Locate the cell with the specified text and output its (x, y) center coordinate. 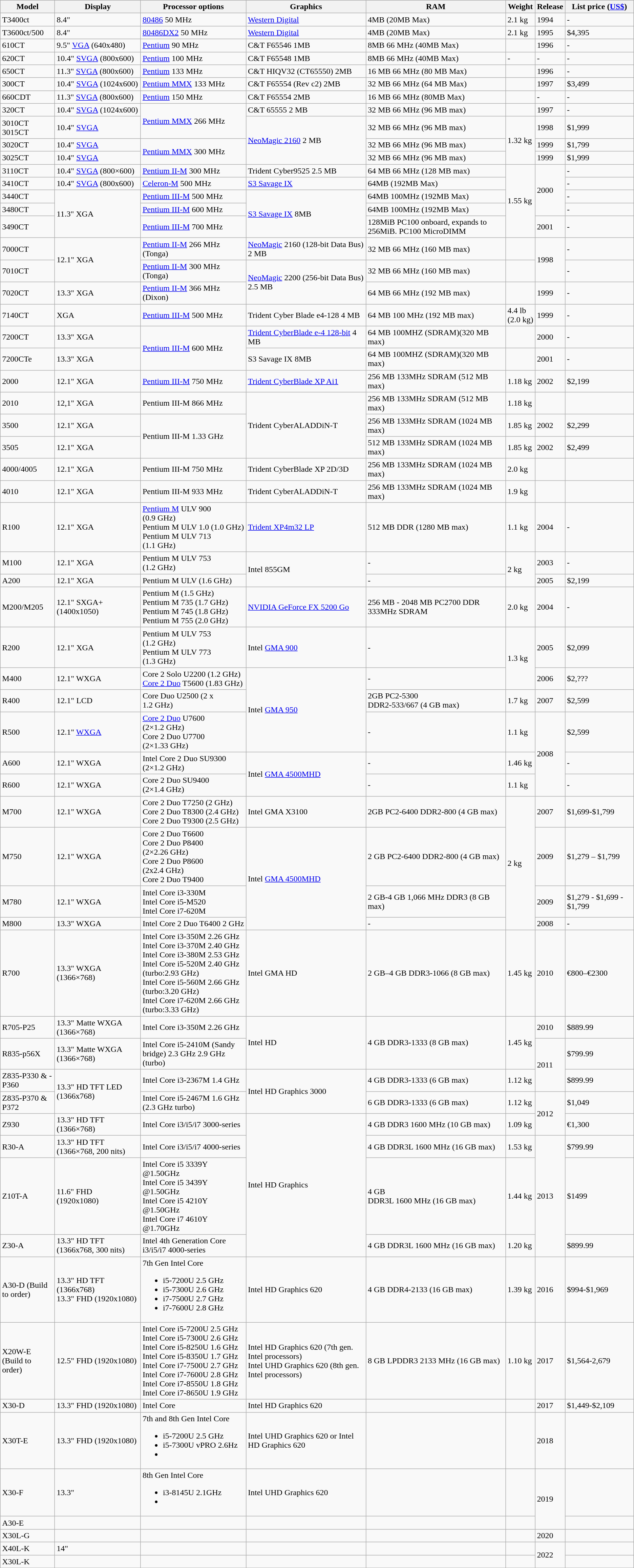
Pentium II-M 266 MHz (Tonga) (193, 249)
Core 2 Duo T6600Core 2 Duo P8400 (2×2.26 GHz)Core 2 Duo P8600 (2x2.4 GHz)Core 2 Duo T9400 (193, 857)
Trident Cyber9525 2.5 MB (306, 170)
Core 2 Duo T7250 (2 GHz)Core 2 Duo T8300 (2.4 GHz)Core 2 Duo T9300 (2.5 GHz) (193, 812)
1.55 kg (520, 201)
Core 2 Solo U2200 (1.2 GHz)Core 2 Duo T5600 (1.83 GHz) (193, 678)
6 GB DDR3-1333 (6 GB max) (436, 1103)
Core Duo U2500 (2 x 1.2 GHz) (193, 701)
Trident XP4m32 LP (306, 527)
13.3" WXGA (98, 923)
Intel GMA 950 (306, 710)
C&T F65554 (Rev c2) 2MB (306, 84)
NVIDIA GeForce FX 5200 Go (306, 607)
610CT (28, 45)
13.3" HD TFT (1366x768)13.3" FHD (1920x1080) (98, 1289)
Intel Core i3-2367M 1.4 GHz (193, 1080)
16 MB 66 MHz (80MB Max) (436, 97)
13.3" HD TFT (1366x768, 300 nits) (98, 1246)
$2,099 (599, 647)
Intel 855GM (306, 569)
C&T 65555 2 MB (306, 110)
2GB PC2-5300DDR2-533/667 (4 GB max) (436, 701)
Model (28, 7)
3020CT (28, 145)
3500 (28, 425)
1.7 kg (520, 701)
1994 (550, 20)
7th and 8th Gen Intel Corei5-7200U 2.5 GHzi5-7300U vPRO 2.6Hz (193, 1440)
Intel HD Graphics 3000 (306, 1092)
X20W-E (Build to order) (28, 1361)
R100 (28, 527)
Z835-P330 & -P360 (28, 1080)
Pentium M (1.5 GHz)Pentium M 735 (1.7 GHz)Pentium M 745 (1.8 GHz)Pentium M 755 (2.0 GHz) (193, 607)
Pentium II-M 300 MHz (Tonga) (193, 271)
3410CT (28, 184)
4 GB DDR3-1333 (6 GB max) (436, 1080)
Intel GMA 900 (306, 647)
$1,699-$1,799 (599, 812)
Pentium III-M 700 MHz (193, 227)
13.3" HD TFT (1366×768) (98, 1124)
Pentium M ULV 753 (1.2 GHz)Pentium M ULV 773 (1.3 GHz) (193, 647)
1.9 kg (520, 491)
3025CT (28, 158)
C&T HIQV32 (CT65550) 2MB (306, 71)
Intel Core i3-350M 2.26 GHz (193, 1027)
A200 (28, 581)
620CT (28, 58)
Pentium III-M 933 MHz (193, 491)
Intel HD Graphics (306, 1185)
2006 (550, 678)
A30-E (28, 1523)
€800–€2300 (599, 973)
Pentium MMX 133 MHz (193, 84)
Intel HD (306, 1042)
Pentium 90 MHz (193, 45)
512 MB 133MHz SDRAM (1024 MB max) (436, 447)
R30-A (28, 1147)
Pentium M ULV 753 (1.2 GHz) (193, 563)
7000CT (28, 249)
Z930 (28, 1124)
Weight (520, 7)
Core 2 Duo U7600 (2×1.2 GHz)Core 2 Duo U7700 (2×1.33 GHz) (193, 732)
Intel Core 2 Duo SU9300 (2×1.2 GHz) (193, 763)
12,1" XGA (98, 403)
2003 (550, 563)
2GB PC2-6400 DDR2-800 (4 GB max) (436, 812)
3110CT (28, 170)
X30T-E (28, 1440)
12.1" LCD (98, 701)
2013 (550, 1196)
4 GBDDR3L 1600 MHz (16 GB max) (436, 1196)
512 MB DDR (1280 MB max) (436, 527)
4000/4005 (28, 469)
2020 (550, 1535)
Intel UHD Graphics 620 (306, 1492)
A30-D (Build to order) (28, 1289)
$889.99 (599, 1027)
T3400ct (28, 20)
7200CTe (28, 359)
1.44 kg (520, 1196)
64 MB 66 MHz (192 MB max) (436, 293)
2 GB–4 GB DDR3-1066 (8 GB max) (436, 973)
X30L-G (28, 1535)
Intel UHD Graphics 620 or Intel HD Graphics 620 (306, 1440)
Graphics (306, 7)
Pentium MMX 266 MHz (193, 121)
1.46 kg (520, 763)
Pentium MMX 300 MHz (193, 151)
$1,799 (599, 145)
7th Gen Intel Corei5-7200U 2.5 GHzi5-7300U 2.6 GHzi7-7500U 2.7 GHzi7-7600U 2.8 GHz (193, 1289)
M700 (28, 812)
Intel Core i3/i5/i7 3000-series (193, 1124)
80486 50 MHz (193, 20)
7200CT (28, 337)
4.4 lb(2.0 kg) (520, 315)
$1,279 - $1,699 - $1,799 (599, 901)
€1,300 (599, 1124)
7010CT (28, 271)
2011 (550, 1065)
$2,??? (599, 678)
14" (98, 1548)
12.5" FHD (1920x1080) (98, 1361)
650CT (28, 71)
Intel Core i5-2467M 1.6 GHz (2.3 GHz turbo) (193, 1103)
S3 Savage IX (306, 184)
$1499 (599, 1196)
$2,499 (599, 447)
3010CT3015CT (28, 127)
8th Gen Intel Corei3-8145U 2.1GHz (193, 1492)
R600 (28, 785)
320CT (28, 110)
128MiB PC100 onboard, expands to 256MiB. PC100 MicroDIMM (436, 227)
$2,299 (599, 425)
32 MB 66 MHz (64 MB Max) (436, 84)
12.1" SXGA+ (1400x1050) (98, 607)
256 MB - 2048 MB PC2700 DDR 333MHz SDRAM (436, 607)
2 GB-4 GB 1,066 MHz DDR3 (8 GB max) (436, 901)
Intel Core i3/i5/i7 4000-series (193, 1147)
RAM (436, 7)
11.6" FHD(1920x1080) (98, 1196)
Display (98, 7)
X40L-K (28, 1548)
XGA (98, 315)
R700 (28, 973)
T3600ct/500 (28, 33)
Celeron-M 500 MHz (193, 184)
13.3" HD TFT LED (1366x768) (98, 1092)
4 GB DDR3-1333 (8 GB max) (436, 1042)
R400 (28, 701)
$1,279 – $1,799 (599, 857)
Intel Core 2 Duo T6400 2 GHz (193, 923)
2012 (550, 1114)
R835-p56X (28, 1054)
7020CT (28, 293)
1995 (550, 33)
Z10T-A (28, 1196)
$1,564-2,679 (599, 1361)
1.39 kg (520, 1289)
NeoMagic 2160 2 MB (306, 140)
Intel GMA X3100 (306, 812)
Intel GMA HD (306, 973)
Trident Cyber Blade e4-128 4 MB (306, 315)
List price (US$) (599, 7)
A600 (28, 763)
X30-D (28, 1406)
3505 (28, 447)
X30L-K (28, 1561)
NeoMagic 2200 (256-bit Data Bus) 2.5 MB (306, 282)
R500 (28, 732)
8 GB LPDDR3 2133 MHz (16 GB max) (436, 1361)
$4,395 (599, 33)
R200 (28, 647)
X30-F (28, 1492)
2 GB PC2-6400 DDR2-800 (4 GB max) (436, 857)
2016 (550, 1289)
Pentium III-M 1.33 GHz (193, 436)
Intel Core (193, 1406)
Intel Core i5-2410M (Sandy bridge) 2.3 GHz 2.9 GHz (turbo) (193, 1054)
660CDT (28, 97)
3490CT (28, 227)
1.53 kg (520, 1147)
R705-P25 (28, 1027)
80486DX2 50 MHz (193, 33)
3480CT (28, 209)
64 MB 100 MHz (192 MB max) (436, 315)
13.3" HD TFT (1366×768, 200 nits) (98, 1147)
Core 2 Duo SU9400 (2×1.4 GHz) (193, 785)
M100 (28, 563)
Intel Core i3-330MIntel Core i5-M520Intel Core i7-620M (193, 901)
M800 (28, 923)
Z835-P370 & P372 (28, 1103)
64 MB 66 MHz (128 MB max) (436, 170)
11.3" XGA (98, 214)
300CT (28, 84)
13.3" WXGA (1366×768) (98, 973)
C&T F65554 2MB (306, 97)
Pentium 150 MHz (193, 97)
4010 (28, 491)
4 GB DDR3 1600 MHz (10 GB max) (436, 1124)
64MB (192MB Max) (436, 184)
Pentium II-M 366 MHz (Dixon) (193, 293)
2019 (550, 1499)
Intel HD Graphics 620 (7th gen. Intel processors)Intel UHD Graphics 620 (8th gen. Intel processors) (306, 1361)
M750 (28, 857)
1.10 kg (520, 1361)
C&T F65546 1MB (306, 45)
Pentium 133 MHz (193, 71)
$3,499 (599, 84)
Trident CyberBlade XP Ai1 (306, 381)
2022 (550, 1555)
1.32 kg (520, 140)
7140CT (28, 315)
Pentium III-M 866 MHz (193, 403)
10.4" SVGA (800×600) (98, 170)
Processor options (193, 7)
Z30-A (28, 1246)
Pentium II-M 300 MHz (193, 170)
9.5" VGA (640x480) (98, 45)
1.09 kg (520, 1124)
Intel 4th Generation Core i3/i5/i7 4000-series (193, 1246)
4 GB DDR4-2133 (16 GB max) (436, 1289)
M200/M205 (28, 607)
NeoMagic 2160 (128-bit Data Bus) 2 MB (306, 249)
Intel Core i5 3339Y @1.50GHzIntel Core i5 3439Y @1.50GHzIntel Core i5 4210Y @1.50GHzIntel Core i7 4610Y @1.70GHz (193, 1196)
Pentium M ULV 900 (0.9 GHz)Pentium M ULV 1.0 (1.0 GHz)Pentium M ULV 713 (1.1 GHz) (193, 527)
M400 (28, 678)
$1,049 (599, 1103)
$994-$1,969 (599, 1289)
Pentium M ULV (1.6 GHz) (193, 581)
2018 (550, 1440)
Trident CyberBlade e-4 128-bit 4 MB (306, 337)
Trident CyberBlade XP 2D/3D (306, 469)
3440CT (28, 197)
13.3" (98, 1492)
M780 (28, 901)
Pentium 100 MHz (193, 58)
$1,449-$2,109 (599, 1406)
16 MB 66 MHz (80 MB Max) (436, 71)
1.20 kg (520, 1246)
C&T F65548 1MB (306, 58)
Release (550, 7)
1.3 kg (520, 658)
